Detect which cell encompasses the target text, then output its (x, y) center coordinate. 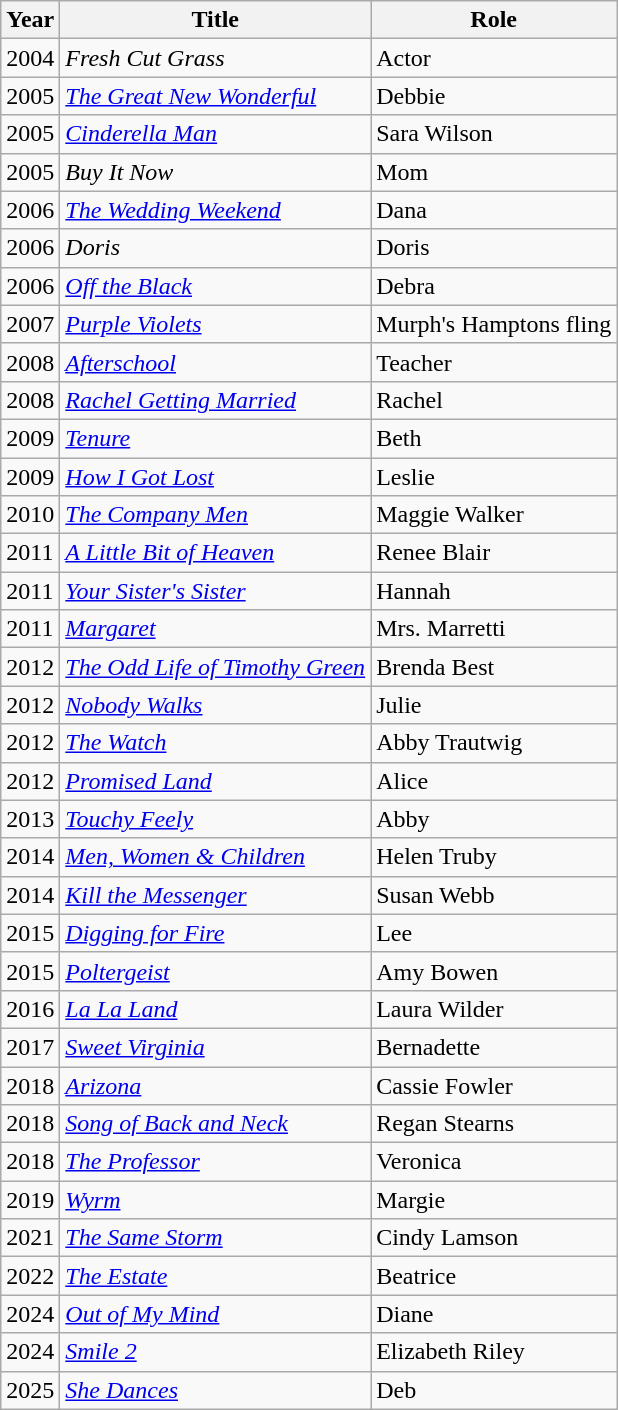
How I Got Lost (216, 477)
Smile 2 (216, 1352)
Teacher (494, 362)
Buy It Now (216, 172)
Promised Land (216, 781)
The Same Storm (216, 1238)
Susan Webb (494, 895)
Beth (494, 438)
Bernadette (494, 1047)
Year (30, 20)
Cindy Lamson (494, 1238)
Fresh Cut Grass (216, 58)
Abby Trautwig (494, 743)
Murph's Hamptons fling (494, 324)
The Odd Life of Timothy Green (216, 667)
Diane (494, 1314)
2019 (30, 1200)
Lee (494, 933)
Debra (494, 286)
2013 (30, 819)
Hannah (494, 591)
Poltergeist (216, 971)
The Watch (216, 743)
Sweet Virginia (216, 1047)
Afterschool (216, 362)
Your Sister's Sister (216, 591)
Brenda Best (494, 667)
The Great New Wonderful (216, 96)
Rachel Getting Married (216, 400)
The Wedding Weekend (216, 210)
Debbie (494, 96)
La La Land (216, 1009)
Veronica (494, 1162)
Actor (494, 58)
2007 (30, 324)
Rachel (494, 400)
Leslie (494, 477)
A Little Bit of Heaven (216, 553)
Maggie Walker (494, 515)
Amy Bowen (494, 971)
Helen Truby (494, 857)
Laura Wilder (494, 1009)
The Estate (216, 1276)
Margaret (216, 629)
Role (494, 20)
Cinderella Man (216, 134)
Song of Back and Neck (216, 1124)
Touchy Feely (216, 819)
2022 (30, 1276)
Tenure (216, 438)
2016 (30, 1009)
She Dances (216, 1390)
2010 (30, 515)
Beatrice (494, 1276)
Title (216, 20)
Mrs. Marretti (494, 629)
Kill the Messenger (216, 895)
Renee Blair (494, 553)
Digging for Fire (216, 933)
Off the Black (216, 286)
2004 (30, 58)
Dana (494, 210)
Wyrm (216, 1200)
Elizabeth Riley (494, 1352)
Regan Stearns (494, 1124)
Mom (494, 172)
Deb (494, 1390)
The Professor (216, 1162)
Arizona (216, 1085)
2021 (30, 1238)
Men, Women & Children (216, 857)
Nobody Walks (216, 705)
Abby (494, 819)
Alice (494, 781)
Julie (494, 705)
2025 (30, 1390)
The Company Men (216, 515)
Purple Violets (216, 324)
Sara Wilson (494, 134)
Out of My Mind (216, 1314)
2017 (30, 1047)
Margie (494, 1200)
Cassie Fowler (494, 1085)
